Return [x, y] of the center of cell containing provided text 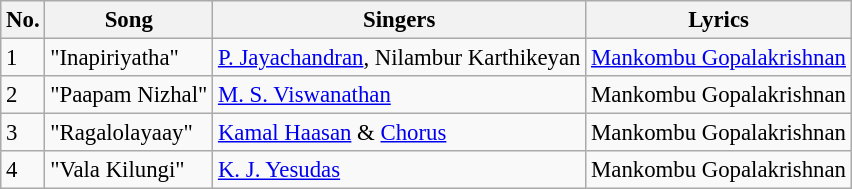
Kamal Haasan & Chorus [400, 133]
No. [23, 20]
Lyrics [719, 20]
2 [23, 95]
Singers [400, 20]
Song [129, 20]
"Vala Kilungi" [129, 170]
3 [23, 133]
1 [23, 58]
"Ragalolayaay" [129, 133]
"Inapiriyatha" [129, 58]
P. Jayachandran, Nilambur Karthikeyan [400, 58]
K. J. Yesudas [400, 170]
"Paapam Nizhal" [129, 95]
M. S. Viswanathan [400, 95]
4 [23, 170]
